From the cell containing the given text, extract its center point as [x, y] coordinate. 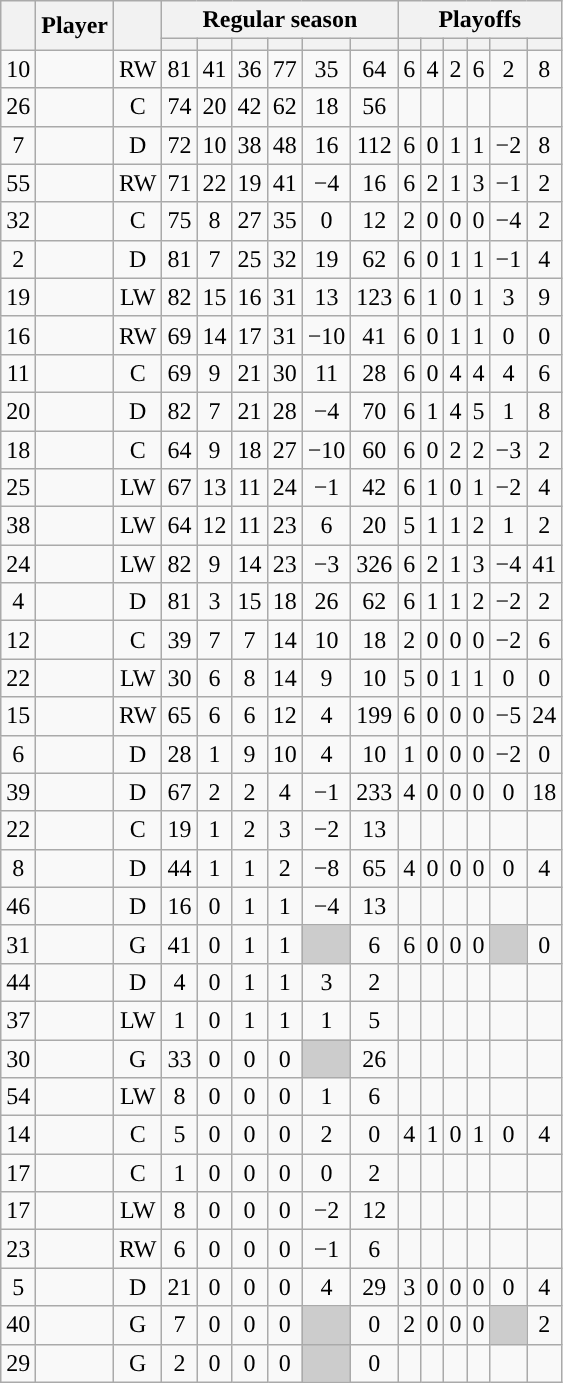
74 [180, 107]
199 [374, 716]
33 [180, 1059]
Regular season [280, 20]
77 [284, 69]
37 [18, 1020]
55 [18, 183]
233 [374, 792]
Player [75, 26]
48 [284, 145]
112 [374, 145]
40 [18, 1325]
−8 [326, 868]
−5 [508, 716]
Playoffs [480, 20]
72 [180, 145]
56 [374, 107]
36 [250, 69]
71 [180, 183]
54 [18, 1097]
123 [374, 297]
326 [374, 564]
46 [18, 906]
75 [180, 221]
60 [374, 449]
70 [374, 411]
